Output the (X, Y) coordinate of the center of the cell containing the given text.  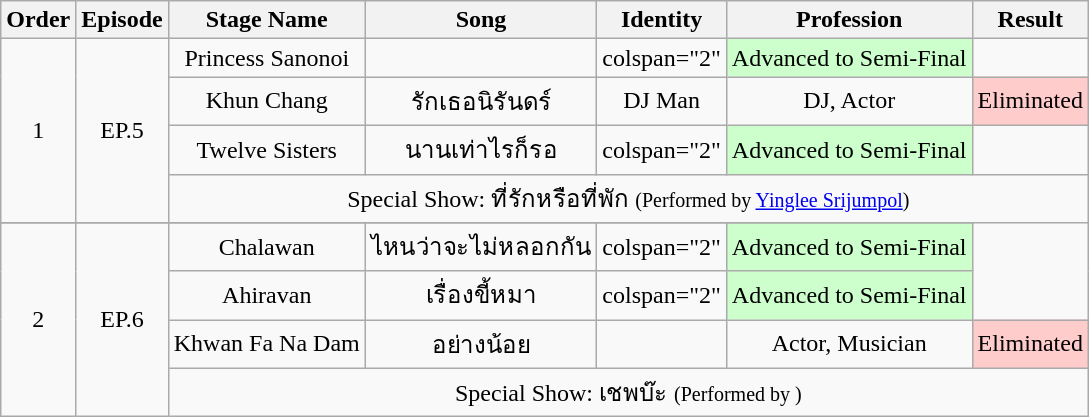
Identity (662, 20)
Profession (849, 20)
EP.5 (122, 131)
อย่างน้อย (481, 344)
Order (38, 20)
Khun Chang (266, 102)
2 (38, 320)
Princess Sanonoi (266, 58)
Episode (122, 20)
Result (1030, 20)
EP.6 (122, 320)
เรื่องขี้หมา (481, 296)
Actor, Musician (849, 344)
Stage Name (266, 20)
DJ, Actor (849, 102)
1 (38, 131)
Chalawan (266, 248)
Special Show: ที่รักหรือที่พัก (Performed by Yinglee Srijumpol) (628, 198)
Special Show: เชพบ๊ะ (Performed by ) (628, 392)
Twelve Sisters (266, 150)
Song (481, 20)
ไหนว่าจะไม่หลอกกัน (481, 248)
DJ Man (662, 102)
Khwan Fa Na Dam (266, 344)
นานเท่าไรก็รอ (481, 150)
รักเธอนิรันดร์ (481, 102)
Ahiravan (266, 296)
